Scan for the cell matching the given text and deliver its (x, y) coordinate at center. 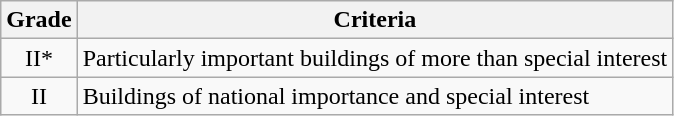
Particularly important buildings of more than special interest (375, 58)
II (39, 96)
Criteria (375, 20)
II* (39, 58)
Buildings of national importance and special interest (375, 96)
Grade (39, 20)
